Capture the cell that displays the provided text and extract its [X, Y] central coordinate. 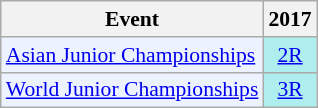
Asian Junior Championships [132, 55]
Event [132, 19]
3R [290, 90]
2017 [290, 19]
World Junior Championships [132, 90]
2R [290, 55]
